Find where the given text appears and provide that cell's center as (X, Y) coordinate. 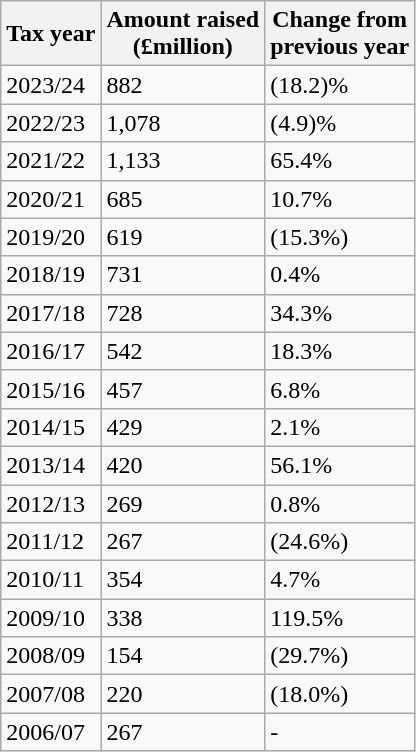
2.1% (340, 427)
685 (183, 199)
2009/10 (51, 618)
542 (183, 351)
(15.3%) (340, 237)
882 (183, 85)
10.7% (340, 199)
2020/21 (51, 199)
154 (183, 656)
2016/17 (51, 351)
Change from previous year (340, 34)
220 (183, 694)
119.5% (340, 618)
420 (183, 465)
2011/12 (51, 542)
2015/16 (51, 389)
2021/22 (51, 161)
(18.2)% (340, 85)
1,133 (183, 161)
4.7% (340, 580)
429 (183, 427)
2014/15 (51, 427)
457 (183, 389)
2010/11 (51, 580)
354 (183, 580)
2017/18 (51, 313)
2008/09 (51, 656)
728 (183, 313)
2007/08 (51, 694)
2018/19 (51, 275)
65.4% (340, 161)
338 (183, 618)
0.4% (340, 275)
619 (183, 237)
Tax year (51, 34)
2022/23 (51, 123)
(24.6%) (340, 542)
2006/07 (51, 732)
731 (183, 275)
1,078 (183, 123)
269 (183, 503)
6.8% (340, 389)
56.1% (340, 465)
Amount raised (£million) (183, 34)
0.8% (340, 503)
(29.7%) (340, 656)
18.3% (340, 351)
2023/24 (51, 85)
2013/14 (51, 465)
(18.0%) (340, 694)
2019/20 (51, 237)
2012/13 (51, 503)
(4.9)% (340, 123)
- (340, 732)
34.3% (340, 313)
